Find where the given text appears and provide that cell's center as (x, y) coordinate. 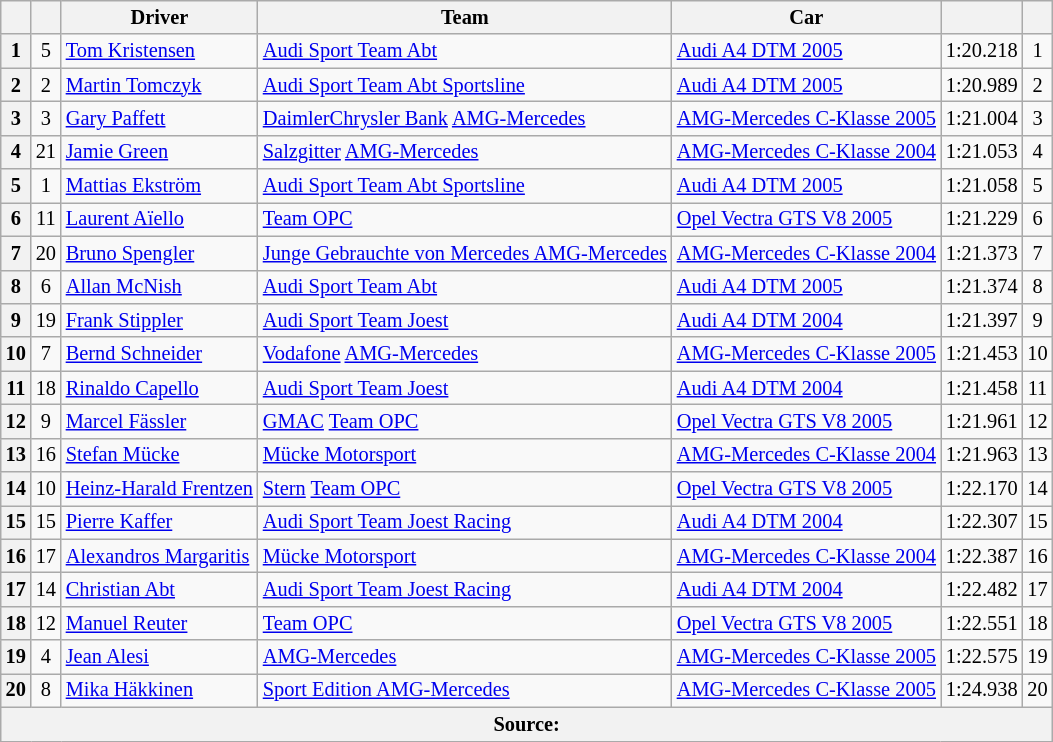
Frank Stippler (160, 320)
1:21.963 (982, 455)
21 (46, 152)
Bernd Schneider (160, 354)
Sport Edition AMG-Mercedes (465, 690)
Car (806, 17)
Mattias Ekström (160, 186)
Team (465, 17)
Jamie Green (160, 152)
1:22.482 (982, 589)
Pierre Kaffer (160, 522)
1:21.058 (982, 186)
Junge Gebrauchte von Mercedes AMG-Mercedes (465, 253)
1:22.387 (982, 556)
Vodafone AMG-Mercedes (465, 354)
Jean Alesi (160, 657)
Allan McNish (160, 287)
Salzgitter AMG-Mercedes (465, 152)
Martin Tomczyk (160, 85)
Stern Team OPC (465, 489)
1:24.938 (982, 690)
DaimlerChrysler Bank AMG-Mercedes (465, 118)
Manuel Reuter (160, 623)
Bruno Spengler (160, 253)
1:21.961 (982, 421)
1:21.229 (982, 219)
Driver (160, 17)
1:20.218 (982, 51)
Laurent Aïello (160, 219)
Tom Kristensen (160, 51)
Source: (527, 724)
Christian Abt (160, 589)
1:22.551 (982, 623)
1:21.374 (982, 287)
GMAC Team OPC (465, 421)
Mika Häkkinen (160, 690)
1:20.989 (982, 85)
1:22.307 (982, 522)
AMG-Mercedes (465, 657)
Rinaldo Capello (160, 388)
1:21.458 (982, 388)
Heinz-Harald Frentzen (160, 489)
Stefan Mücke (160, 455)
1:21.373 (982, 253)
1:21.453 (982, 354)
1:21.004 (982, 118)
1:21.397 (982, 320)
1:22.575 (982, 657)
1:22.170 (982, 489)
1:21.053 (982, 152)
Gary Paffett (160, 118)
Alexandros Margaritis (160, 556)
Marcel Fässler (160, 421)
